Locate the cell with the specified text and output its (x, y) center coordinate. 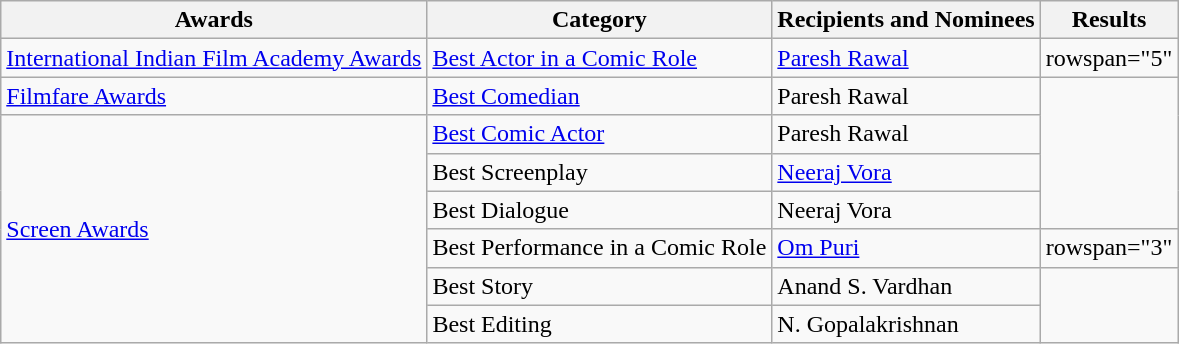
Recipients and Nominees (906, 20)
Best Comic Actor (600, 134)
Om Puri (906, 248)
N. Gopalakrishnan (906, 324)
Filmfare Awards (214, 96)
Best Story (600, 286)
Screen Awards (214, 229)
Awards (214, 20)
rowspan="3" (1109, 248)
International Indian Film Academy Awards (214, 58)
Best Editing (600, 324)
rowspan="5" (1109, 58)
Best Comedian (600, 96)
Anand S. Vardhan (906, 286)
Best Screenplay (600, 172)
Best Performance in a Comic Role (600, 248)
Results (1109, 20)
Best Actor in a Comic Role (600, 58)
Category (600, 20)
Best Dialogue (600, 210)
